For the text-containing cell, return its midpoint in (x, y) coordinate format. 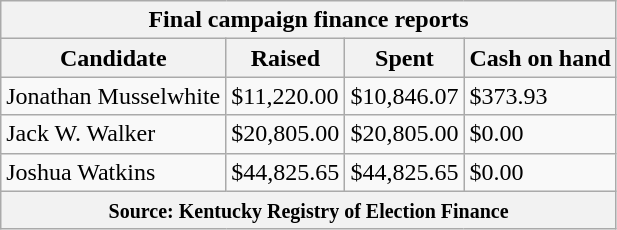
Cash on hand (540, 58)
Jonathan Musselwhite (114, 96)
Jack W. Walker (114, 134)
Source: Kentucky Registry of Election Finance (309, 210)
$10,846.07 (404, 96)
Spent (404, 58)
$373.93 (540, 96)
$11,220.00 (286, 96)
Raised (286, 58)
Final campaign finance reports (309, 20)
Joshua Watkins (114, 172)
Candidate (114, 58)
